Return [x, y] of the center of cell containing provided text 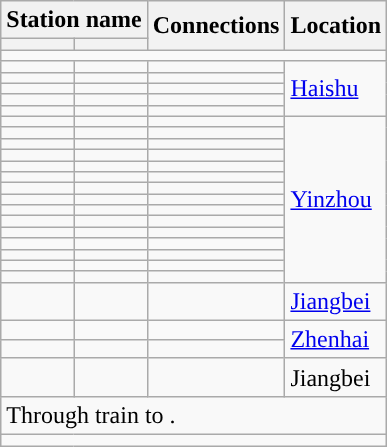
Haishu [336, 88]
Connections [216, 26]
Location [336, 26]
Zhenhai [336, 339]
Station name [74, 20]
Yinzhou [336, 199]
Through train to . [194, 415]
